Detect which cell encompasses the target text, then output its (x, y) center coordinate. 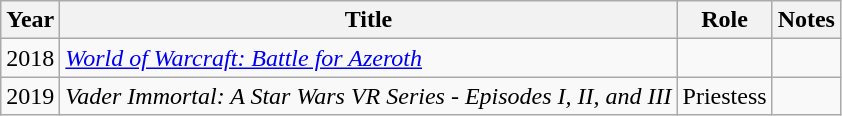
Role (724, 20)
2018 (30, 58)
Title (368, 20)
Year (30, 20)
Priestess (724, 96)
Vader Immortal: A Star Wars VR Series - Episodes I, II, and III (368, 96)
World of Warcraft: Battle for Azeroth (368, 58)
2019 (30, 96)
Notes (806, 20)
